Output the (X, Y) coordinate of the center of the cell containing the given text.  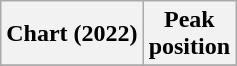
Peakposition (189, 34)
Chart (2022) (72, 34)
